Output the (X, Y) coordinate of the center of the cell containing the given text.  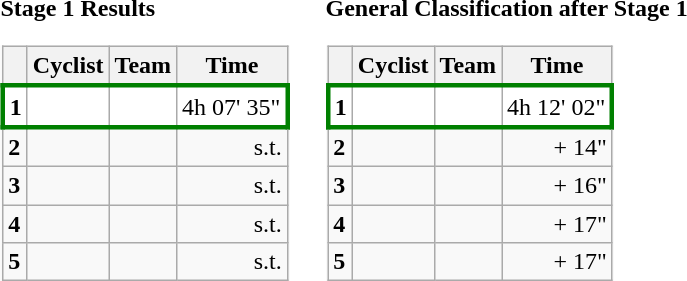
+ 14" (558, 147)
+ 16" (558, 185)
4h 07' 35" (232, 106)
4h 12' 02" (558, 106)
